Return the [X, Y] coordinate for the center point of the cell that contains the specified text.  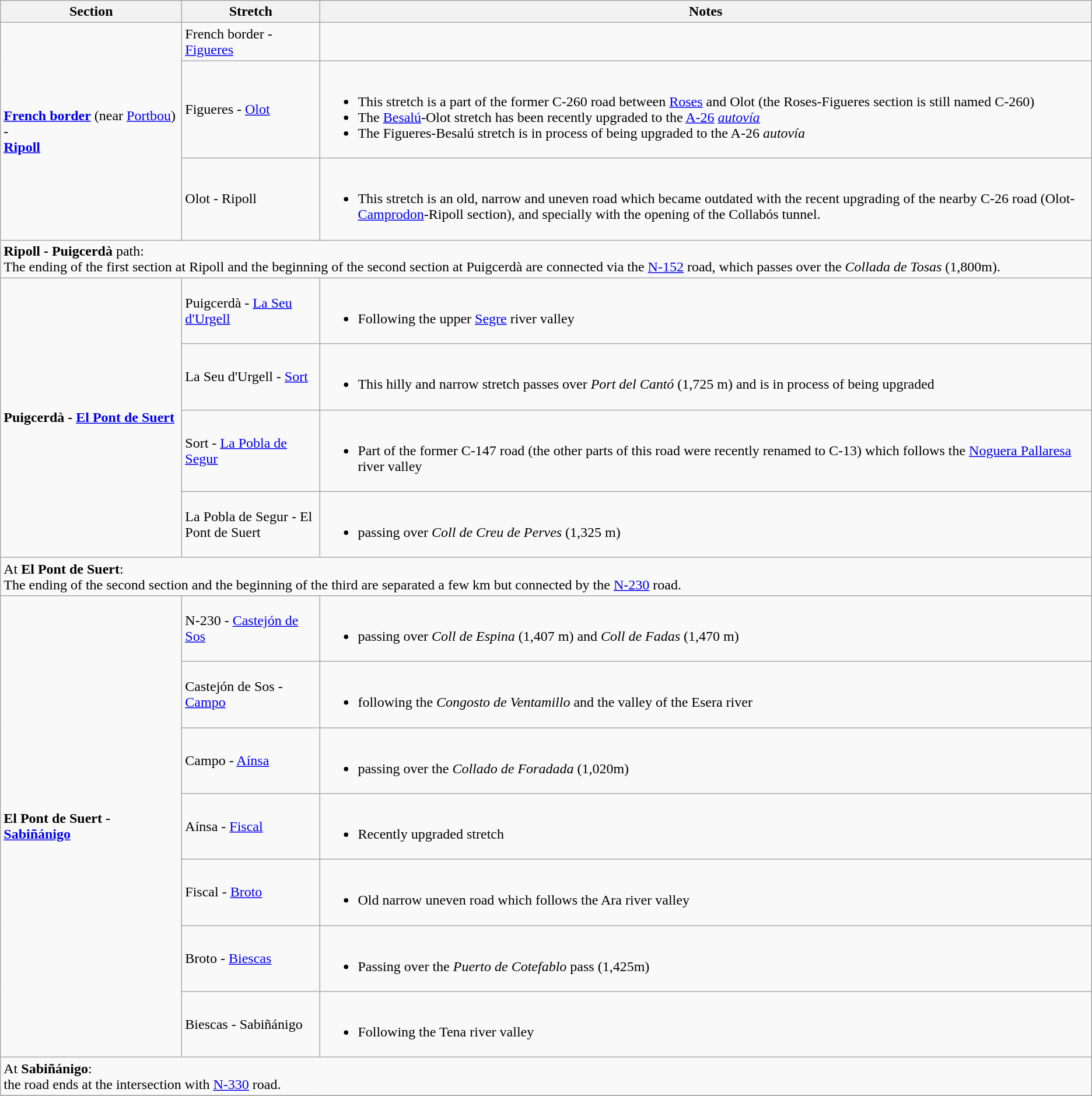
This hilly and narrow stretch passes over Port del Cantó (1,725 m) and is in process of being upgraded [706, 377]
Puigcerdà - La Seu d'Urgell [251, 310]
Broto - Biescas [251, 958]
Olot - Ripoll [251, 199]
Notes [706, 12]
Part of the former C-147 road (the other parts of this road were recently renamed to C-13) which follows the Noguera Pallaresa river valley [706, 451]
Old narrow uneven road which follows the Ara river valley [706, 893]
Sort - La Pobla de Segur [251, 451]
Campo - Aínsa [251, 760]
Figueres - Olot [251, 110]
Fiscal - Broto [251, 893]
Section [91, 12]
passing over Coll de Espina (1,407 m) and Coll de Fadas (1,470 m) [706, 628]
following the Congosto de Ventamillo and the valley of the Esera river [706, 694]
Following the upper Segre river valley [706, 310]
Following the Tena river valley [706, 1025]
Biescas - Sabiñánigo [251, 1025]
passing over Coll de Creu de Perves (1,325 m) [706, 524]
Aínsa - Fiscal [251, 826]
Passing over the Puerto de Cotefablo pass (1,425m) [706, 958]
At Sabiñánigo: the road ends at the intersection with N-330 road. [546, 1076]
La Seu d'Urgell - Sort [251, 377]
passing over the Collado de Foradada (1,020m) [706, 760]
Puigcerdà - El Pont de Suert [91, 418]
N-230 - Castejón de Sos [251, 628]
Castejón de Sos - Campo [251, 694]
French border (near Portbou) -Ripoll [91, 131]
At El Pont de Suert:The ending of the second section and the beginning of the third are separated a few km but connected by the N-230 road. [546, 577]
El Pont de Suert - Sabiñánigo [91, 826]
French border - Figueres [251, 42]
Recently upgraded stretch [706, 826]
Stretch [251, 12]
La Pobla de Segur - El Pont de Suert [251, 524]
